Find where the given text appears and provide that cell's center as (X, Y) coordinate. 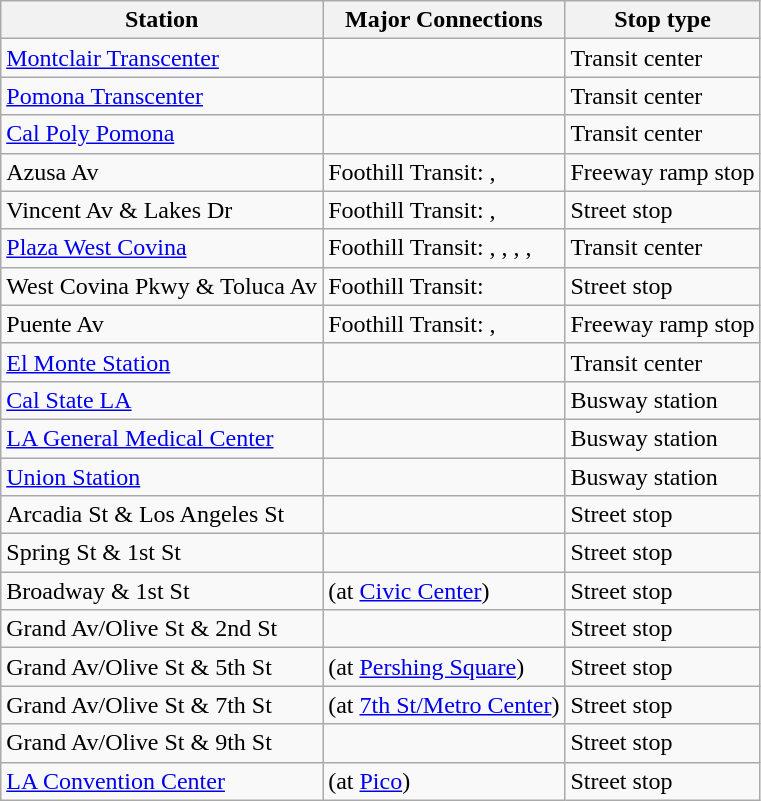
Plaza West Covina (162, 248)
(at Pershing Square) (444, 667)
Cal State LA (162, 400)
Spring St & 1st St (162, 553)
Union Station (162, 477)
Grand Av/Olive St & 5th St (162, 667)
Cal Poly Pomona (162, 134)
El Monte Station (162, 362)
LA Convention Center (162, 781)
Azusa Av (162, 172)
Vincent Av & Lakes Dr (162, 210)
(at 7th St/Metro Center) (444, 705)
Broadway & 1st St (162, 591)
Grand Av/Olive St & 2nd St (162, 629)
LA General Medical Center (162, 438)
(at Civic Center) (444, 591)
Foothill Transit: , , , , (444, 248)
West Covina Pkwy & Toluca Av (162, 286)
Major Connections (444, 20)
Station (162, 20)
Arcadia St & Los Angeles St (162, 515)
Grand Av/Olive St & 9th St (162, 743)
Foothill Transit: (444, 286)
(at Pico) (444, 781)
Grand Av/Olive St & 7th St (162, 705)
Montclair Transcenter (162, 58)
Puente Av (162, 324)
Stop type (662, 20)
Pomona Transcenter (162, 96)
